Return (X, Y) of the center of cell containing provided text 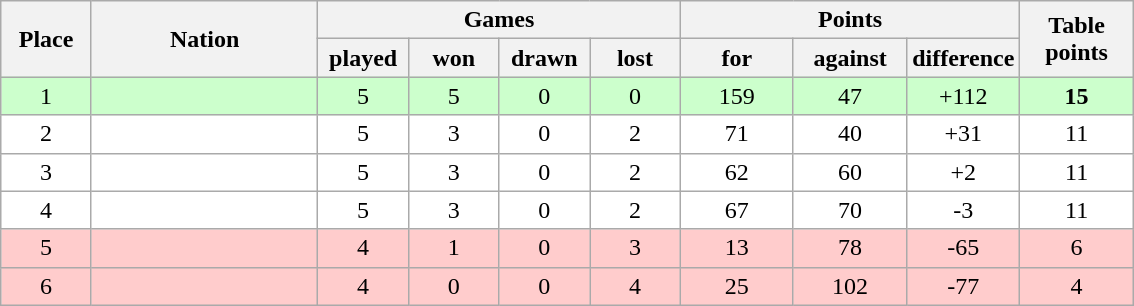
Tablepoints (1076, 39)
for (736, 58)
70 (850, 210)
159 (736, 96)
-3 (964, 210)
+31 (964, 134)
13 (736, 248)
Place (46, 39)
25 (736, 286)
40 (850, 134)
Nation (204, 39)
78 (850, 248)
won (454, 58)
62 (736, 172)
drawn (544, 58)
Points (850, 20)
Games (499, 20)
-65 (964, 248)
+112 (964, 96)
60 (850, 172)
against (850, 58)
difference (964, 58)
played (364, 58)
-77 (964, 286)
67 (736, 210)
47 (850, 96)
lost (636, 58)
71 (736, 134)
102 (850, 286)
15 (1076, 96)
+2 (964, 172)
